For the text-containing cell, return its midpoint in (x, y) coordinate format. 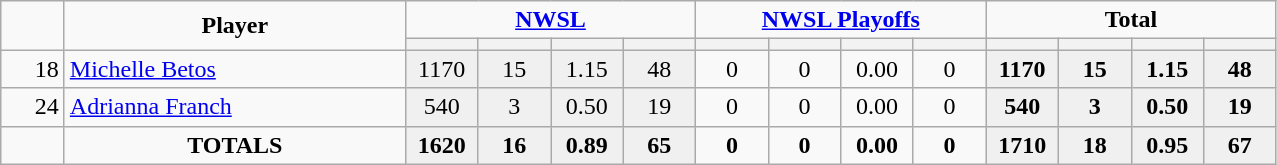
Michelle Betos (234, 69)
Adrianna Franch (234, 107)
NWSL Playoffs (841, 20)
1620 (442, 145)
0.95 (1168, 145)
Player (234, 26)
TOTALS (234, 145)
NWSL (550, 20)
65 (660, 145)
0.89 (586, 145)
16 (514, 145)
1710 (1022, 145)
24 (33, 107)
67 (1240, 145)
Total (1131, 20)
